Detect which cell encompasses the target text, then output its [X, Y] center coordinate. 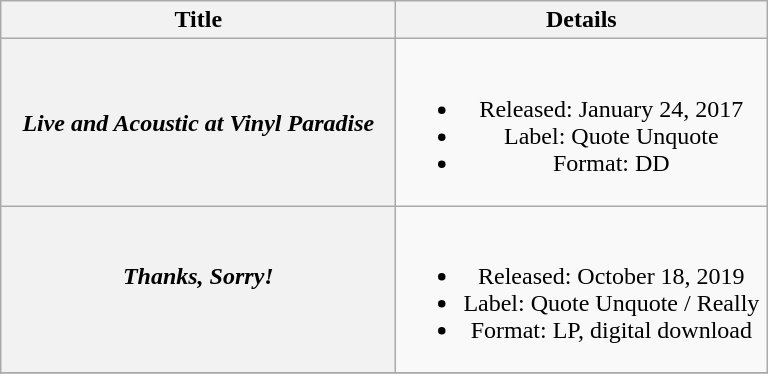
Details [582, 20]
Released: January 24, 2017Label: Quote UnquoteFormat: DD [582, 122]
Live and Acoustic at Vinyl Paradise [198, 122]
Thanks, Sorry! [198, 290]
Title [198, 20]
Released: October 18, 2019Label: Quote Unquote / ReallyFormat: LP, digital download [582, 290]
